Find where the given text appears and provide that cell's center as (x, y) coordinate. 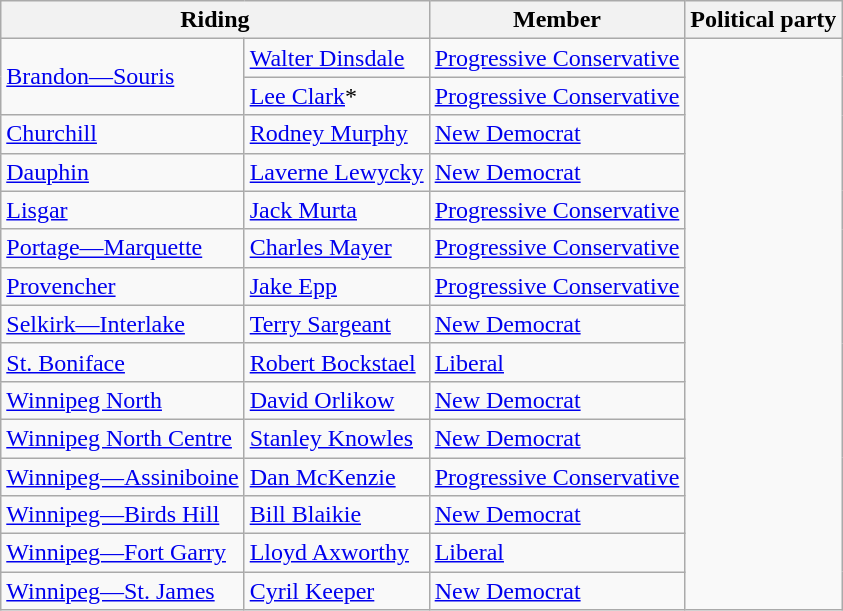
Charles Mayer (336, 248)
Member (557, 20)
Dan McKenzie (336, 477)
Selkirk—Interlake (122, 324)
Laverne Lewycky (336, 172)
Cyril Keeper (336, 591)
Brandon—Souris (122, 77)
Dauphin (122, 172)
Walter Dinsdale (336, 58)
Rodney Murphy (336, 134)
David Orlikow (336, 400)
Winnipeg—Fort Garry (122, 553)
Lisgar (122, 210)
Jack Murta (336, 210)
Winnipeg North (122, 400)
Stanley Knowles (336, 438)
Bill Blaikie (336, 515)
Winnipeg—Assiniboine (122, 477)
Lloyd Axworthy (336, 553)
St. Boniface (122, 362)
Riding (215, 20)
Winnipeg—Birds Hill (122, 515)
Winnipeg North Centre (122, 438)
Terry Sargeant (336, 324)
Political party (764, 20)
Jake Epp (336, 286)
Winnipeg—St. James (122, 591)
Portage—Marquette (122, 248)
Churchill (122, 134)
Robert Bockstael (336, 362)
Lee Clark* (336, 96)
Provencher (122, 286)
